Search for the cell housing the specified text and yield its [x, y] center coordinate. 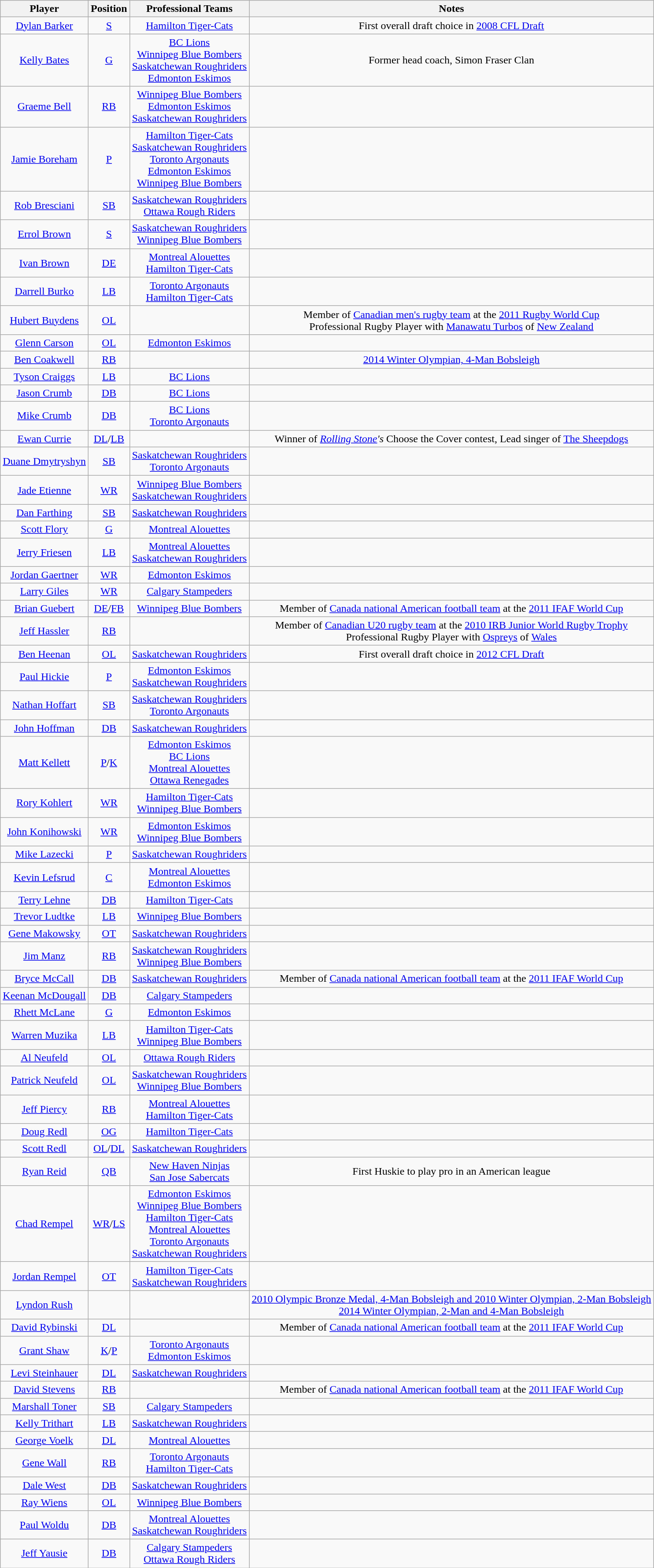
BC LionsWinnipeg Blue BombersSaskatchewan RoughridersEdmonton Eskimos [189, 60]
Jeff Piercy [44, 1109]
Edmonton EskimosBC LionsMontreal AlouettesOttawa Renegades [189, 763]
Jordan Rempel [44, 1276]
BC LionsToronto Argonauts [189, 416]
Jordan Gaertner [44, 575]
Gene Wall [44, 1462]
First overall draft choice in 2012 CFL Draft [451, 654]
Ryan Reid [44, 1172]
Winnipeg Blue BombersSaskatchewan Roughriders [189, 490]
Jeff Hassler [44, 631]
Keenan McDougall [44, 995]
Scott Redl [44, 1149]
Professional Teams [189, 9]
David Stevens [44, 1390]
Member of Canadian men's rugby team at the 2011 Rugby World CupProfessional Rugby Player with Manawatu Turbos of New Zealand [451, 320]
Terry Lehne [44, 900]
Jason Crumb [44, 393]
Graeme Bell [44, 107]
2014 Winter Olympian, 4-Man Bobsleigh [451, 359]
Ottawa Rough Riders [189, 1058]
Paul Woldu [44, 1525]
Winner of Rolling Stone's Choose the Cover contest, Lead singer of The Sheepdogs [451, 439]
Ewan Currie [44, 439]
Scott Flory [44, 529]
Gene Makowsky [44, 933]
Darrell Burko [44, 292]
Hamilton Tiger-CatsSaskatchewan RoughridersToronto ArgonautsEdmonton EskimosWinnipeg Blue Bombers [189, 159]
Mike Lazecki [44, 854]
John Hoffman [44, 728]
Member of Canadian U20 rugby team at the 2010 IRB Junior World Rugby TrophyProfessional Rugby Player with Ospreys of Wales [451, 631]
Hubert Buydens [44, 320]
Paul Hickie [44, 677]
Chad Rempel [44, 1224]
DE/FB [109, 608]
OG [109, 1132]
Tyson Craiggs [44, 377]
Marshall Toner [44, 1406]
Ivan Brown [44, 263]
K/P [109, 1350]
Kelly Bates [44, 60]
Dan Farthing [44, 513]
Trevor Ludtke [44, 917]
Montreal AlouettesEdmonton Eskimos [189, 877]
Edmonton EskimosWinnipeg Blue Bombers [189, 832]
Grant Shaw [44, 1350]
Ben Coakwell [44, 359]
Winnipeg Blue BombersEdmonton EskimosSaskatchewan Roughriders [189, 107]
First Huskie to play pro in an American league [451, 1172]
Nathan Hoffart [44, 705]
Notes [451, 9]
Duane Dmytryshyn [44, 462]
Jamie Boreham [44, 159]
Rhett McLane [44, 1012]
Al Neufeld [44, 1058]
2010 Olympic Bronze Medal, 4-Man Bobsleigh and 2010 Winter Olympian, 2-Man Bobsleigh2014 Winter Olympian, 2-Man and 4-Man Bobsleigh [451, 1305]
Hamilton Tiger-CatsSaskatchewan Roughriders [189, 1276]
Kelly Trithart [44, 1423]
First overall draft choice in 2008 CFL Draft [451, 26]
P/K [109, 763]
Ray Wiens [44, 1502]
Levi Steinhauer [44, 1373]
Jim Manz [44, 956]
Edmonton EskimosWinnipeg Blue BombersHamilton Tiger-CatsMontreal AlouettesToronto ArgonautsSaskatchewan Roughriders [189, 1224]
DE [109, 263]
Mike Crumb [44, 416]
Bryce McCall [44, 979]
Glenn Carson [44, 343]
Player [44, 9]
WR/LS [109, 1224]
Brian Guebert [44, 608]
OL/DL [109, 1149]
Ben Heenan [44, 654]
Patrick Neufeld [44, 1080]
George Voelk [44, 1440]
Dylan Barker [44, 26]
Rob Bresciani [44, 205]
Calgary StampedersOttawa Rough Riders [189, 1554]
David Rybinski [44, 1328]
Edmonton EskimosSaskatchewan Roughriders [189, 677]
DL/LB [109, 439]
C [109, 877]
Toronto ArgonautsEdmonton Eskimos [189, 1350]
New Haven Ninjas San Jose Sabercats [189, 1172]
Rory Kohlert [44, 803]
Lyndon Rush [44, 1305]
Former head coach, Simon Fraser Clan [451, 60]
Errol Brown [44, 234]
QB [109, 1172]
Warren Muzika [44, 1035]
John Konihowski [44, 832]
Matt Kellett [44, 763]
Dale West [44, 1485]
Position [109, 9]
Saskatchewan RoughridersOttawa Rough Riders [189, 205]
Kevin Lefsrud [44, 877]
Doug Redl [44, 1132]
Jerry Friesen [44, 552]
Larry Giles [44, 592]
Jade Etienne [44, 490]
Jeff Yausie [44, 1554]
